Return the (X, Y) coordinate for the center point of the cell that contains the specified text.  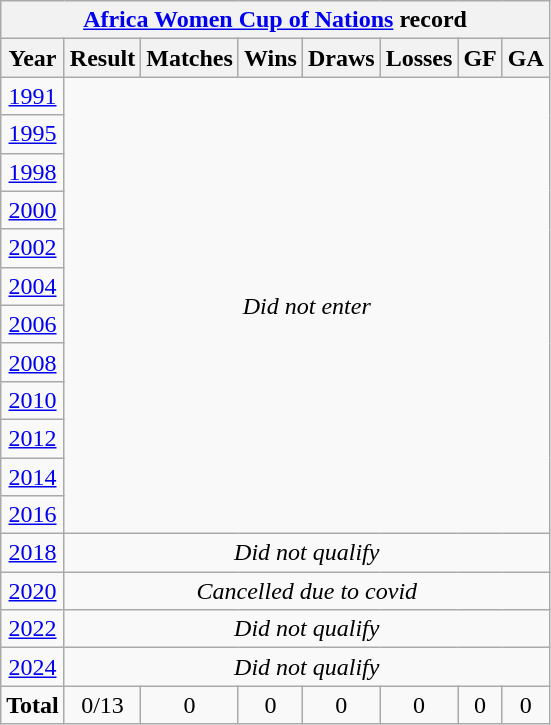
Matches (190, 58)
2010 (33, 400)
2008 (33, 362)
Cancelled due to covid (306, 591)
0/13 (102, 705)
GF (480, 58)
Total (33, 705)
Did not enter (306, 306)
Africa Women Cup of Nations record (276, 20)
2000 (33, 210)
GA (526, 58)
2006 (33, 324)
2004 (33, 286)
2014 (33, 477)
2022 (33, 629)
2024 (33, 667)
1998 (33, 172)
2018 (33, 553)
Result (102, 58)
1995 (33, 134)
2012 (33, 438)
2016 (33, 515)
Year (33, 58)
2002 (33, 248)
Losses (419, 58)
Wins (270, 58)
1991 (33, 96)
2020 (33, 591)
Draws (341, 58)
